Scan for the cell matching the given text and deliver its [X, Y] coordinate at center. 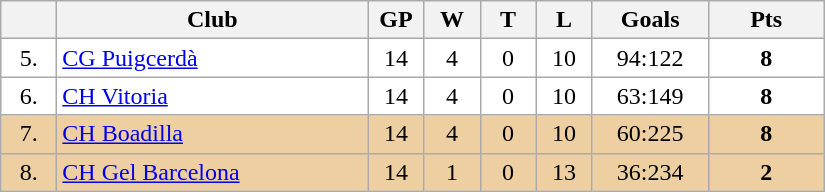
Pts [766, 20]
T [508, 20]
8. [29, 172]
36:234 [650, 172]
CH Boadilla [212, 134]
Club [212, 20]
W [452, 20]
13 [564, 172]
CG Puigcerdà [212, 58]
GP [396, 20]
Goals [650, 20]
5. [29, 58]
7. [29, 134]
94:122 [650, 58]
63:149 [650, 96]
L [564, 20]
1 [452, 172]
CH Vitoria [212, 96]
6. [29, 96]
2 [766, 172]
60:225 [650, 134]
CH Gel Barcelona [212, 172]
